Determine the (X, Y) coordinate at the center of the cell enclosing the given text.  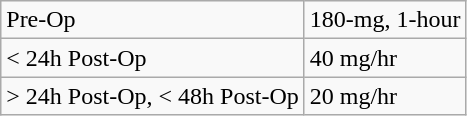
20 mg/hr (385, 96)
Pre-Op (152, 20)
40 mg/hr (385, 58)
180-mg, 1-hour (385, 20)
> 24h Post-Op, < 48h Post-Op (152, 96)
< 24h Post-Op (152, 58)
